Find where the given text appears and provide that cell's center as [x, y] coordinate. 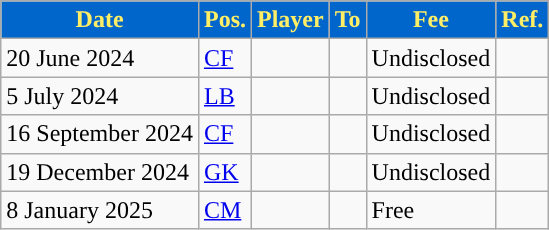
5 July 2024 [100, 96]
8 January 2025 [100, 210]
Fee [431, 20]
Player [291, 20]
GK [224, 172]
CM [224, 210]
20 June 2024 [100, 58]
Date [100, 20]
Ref. [522, 20]
19 December 2024 [100, 172]
Free [431, 210]
To [348, 20]
LB [224, 96]
16 September 2024 [100, 134]
Pos. [224, 20]
